Find where the given text appears and provide that cell's center as [x, y] coordinate. 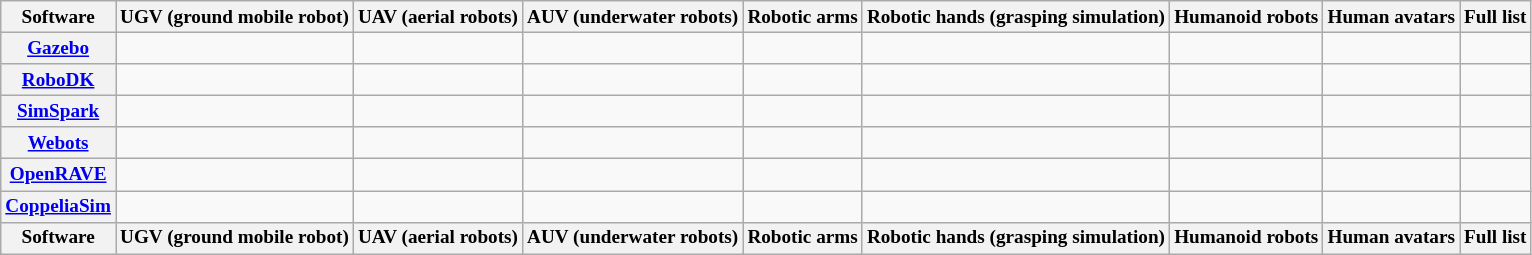
Webots [58, 143]
Gazebo [58, 48]
SimSpark [58, 111]
OpenRAVE [58, 175]
CoppeliaSim [58, 206]
RoboDK [58, 80]
